Determine the (X, Y) coordinate at the center of the cell enclosing the given text.  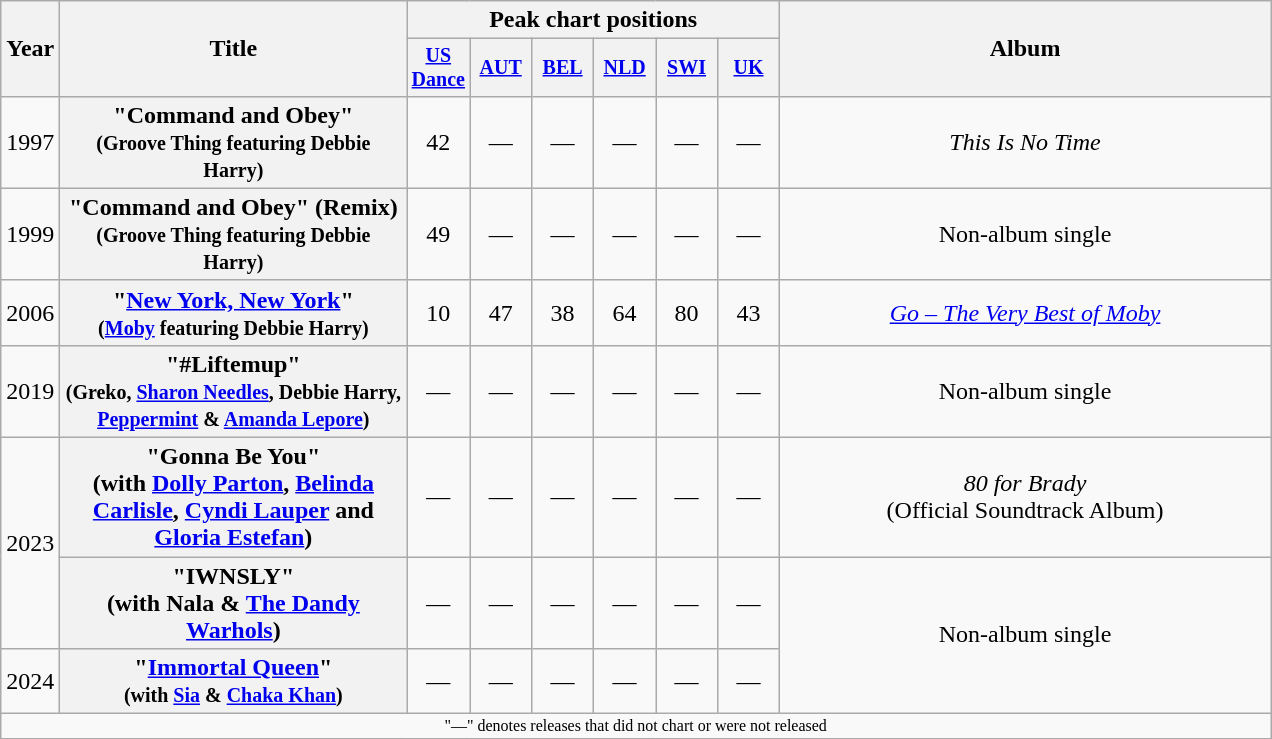
Go – The Very Best of Moby (1026, 312)
"Immortal Queen"(with Sia & Chaka Khan) (234, 682)
Title (234, 49)
"Gonna Be You"(with Dolly Parton, Belinda Carlisle, Cyndi Lauper and Gloria Estefan) (234, 498)
"Command and Obey"(Groove Thing featuring Debbie Harry) (234, 142)
38 (563, 312)
80 for Brady(Official Soundtrack Album) (1026, 498)
2006 (30, 312)
"—" denotes releases that did not chart or were not released (636, 726)
"#Liftemup"(Greko, Sharon Needles, Debbie Harry, Peppermint & Amanda Lepore) (234, 391)
Album (1026, 49)
10 (438, 312)
Peak chart positions (594, 20)
43 (749, 312)
1997 (30, 142)
80 (687, 312)
AUT (501, 68)
"Command and Obey" (Remix)(Groove Thing featuring Debbie Harry) (234, 234)
US Dance (438, 68)
BEL (563, 68)
47 (501, 312)
"New York, New York"(Moby featuring Debbie Harry) (234, 312)
49 (438, 234)
2024 (30, 682)
Year (30, 49)
1999 (30, 234)
64 (625, 312)
"IWNSLY"(with Nala & The Dandy Warhols) (234, 603)
42 (438, 142)
2023 (30, 544)
UK (749, 68)
2019 (30, 391)
NLD (625, 68)
This Is No Time (1026, 142)
SWI (687, 68)
